Find where the given text appears and provide that cell's center as [X, Y] coordinate. 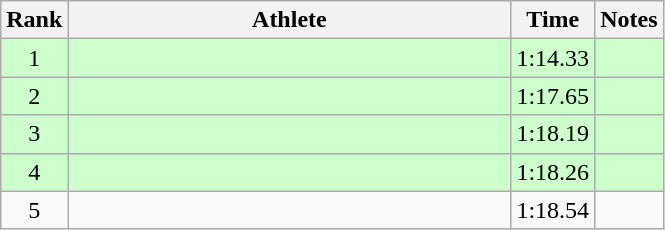
Athlete [290, 20]
1:17.65 [553, 96]
1 [34, 58]
2 [34, 96]
3 [34, 134]
1:14.33 [553, 58]
5 [34, 210]
Rank [34, 20]
4 [34, 172]
1:18.54 [553, 210]
1:18.26 [553, 172]
Time [553, 20]
Notes [629, 20]
1:18.19 [553, 134]
